Output the [x, y] coordinate of the center of the cell containing the given text.  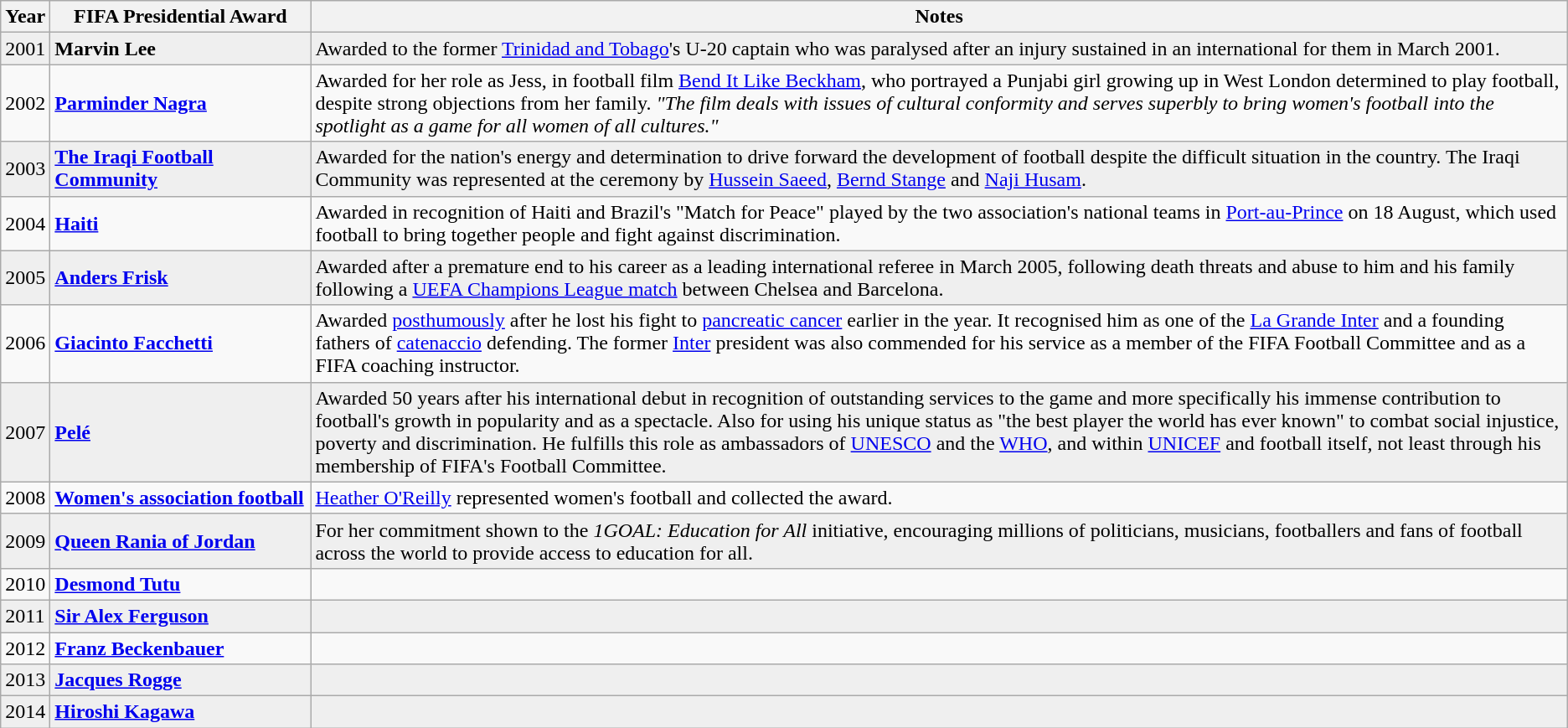
Awarded to the former Trinidad and Tobago's U-20 captain who was paralysed after an injury sustained in an international for them in March 2001. [939, 49]
Women's association football [181, 498]
Giacinto Facchetti [181, 343]
Haiti [181, 223]
Marvin Lee [181, 49]
FIFA Presidential Award [181, 17]
Parminder Nagra [181, 103]
Pelé [181, 432]
2011 [25, 616]
2014 [25, 712]
2007 [25, 432]
Sir Alex Ferguson [181, 616]
Hiroshi Kagawa [181, 712]
2004 [25, 223]
2002 [25, 103]
The Iraqi Football Community [181, 169]
2008 [25, 498]
Franz Beckenbauer [181, 648]
Year [25, 17]
Anders Frisk [181, 278]
Jacques Rogge [181, 680]
2001 [25, 49]
2010 [25, 584]
Queen Rania of Jordan [181, 541]
2005 [25, 278]
2009 [25, 541]
2013 [25, 680]
2006 [25, 343]
2003 [25, 169]
Desmond Tutu [181, 584]
Heather O'Reilly represented women's football and collected the award. [939, 498]
Notes [939, 17]
2012 [25, 648]
